Capture the cell that displays the provided text and extract its [x, y] central coordinate. 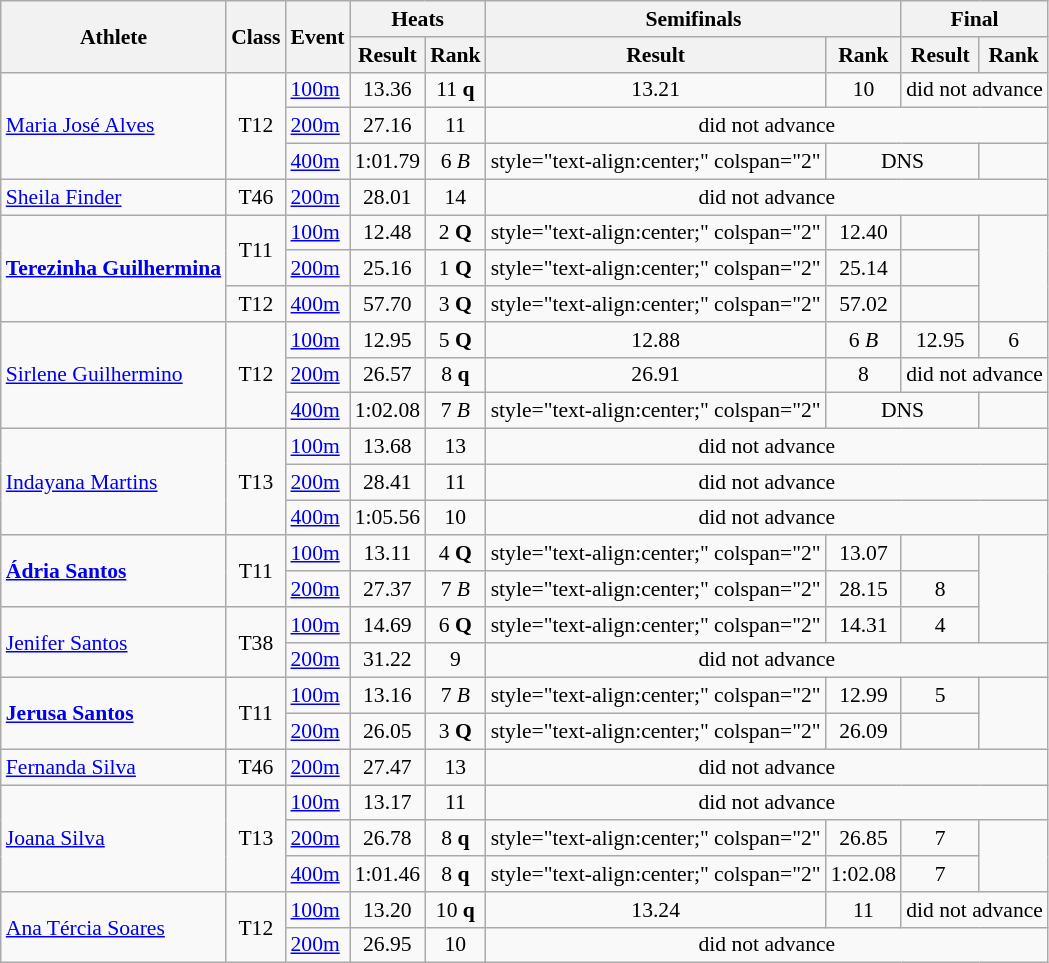
10 q [456, 910]
14.69 [388, 625]
25.14 [864, 269]
25.16 [388, 269]
1 Q [456, 269]
12.48 [388, 233]
Terezinha Guilhermina [114, 268]
Semifinals [694, 19]
27.47 [388, 767]
Final [974, 19]
Class [256, 36]
11 q [456, 90]
57.02 [864, 304]
12.99 [864, 696]
1:01.79 [388, 162]
13.36 [388, 90]
26.95 [388, 945]
13.20 [388, 910]
Event [317, 36]
13.07 [864, 554]
Sheila Finder [114, 197]
27.16 [388, 126]
12.88 [656, 340]
Jenifer Santos [114, 642]
Fernanda Silva [114, 767]
26.85 [864, 839]
27.37 [388, 589]
57.70 [388, 304]
28.41 [388, 482]
26.57 [388, 375]
13.24 [656, 910]
13.16 [388, 696]
4 Q [456, 554]
28.01 [388, 197]
Ádria Santos [114, 572]
9 [456, 660]
26.91 [656, 375]
5 [940, 696]
4 [940, 625]
Maria José Alves [114, 126]
1:01.46 [388, 874]
13.21 [656, 90]
13.11 [388, 554]
Heats [418, 19]
2 Q [456, 233]
Athlete [114, 36]
Joana Silva [114, 838]
5 Q [456, 340]
14.31 [864, 625]
13.68 [388, 447]
T38 [256, 642]
26.78 [388, 839]
26.05 [388, 732]
6 [1014, 340]
Ana Tércia Soares [114, 928]
31.22 [388, 660]
Sirlene Guilhermino [114, 376]
12.40 [864, 233]
Indayana Martins [114, 482]
13.17 [388, 803]
28.15 [864, 589]
14 [456, 197]
1:05.56 [388, 518]
Jerusa Santos [114, 714]
26.09 [864, 732]
6 Q [456, 625]
